Return the (x, y) coordinate for the center point of the cell that contains the specified text.  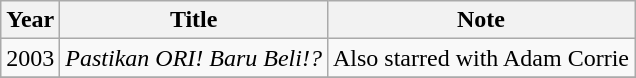
Pastikan ORI! Baru Beli!? (194, 58)
Year (30, 20)
2003 (30, 58)
Title (194, 20)
Also starred with Adam Corrie (480, 58)
Note (480, 20)
